Return [X, Y] of the center of cell containing provided text 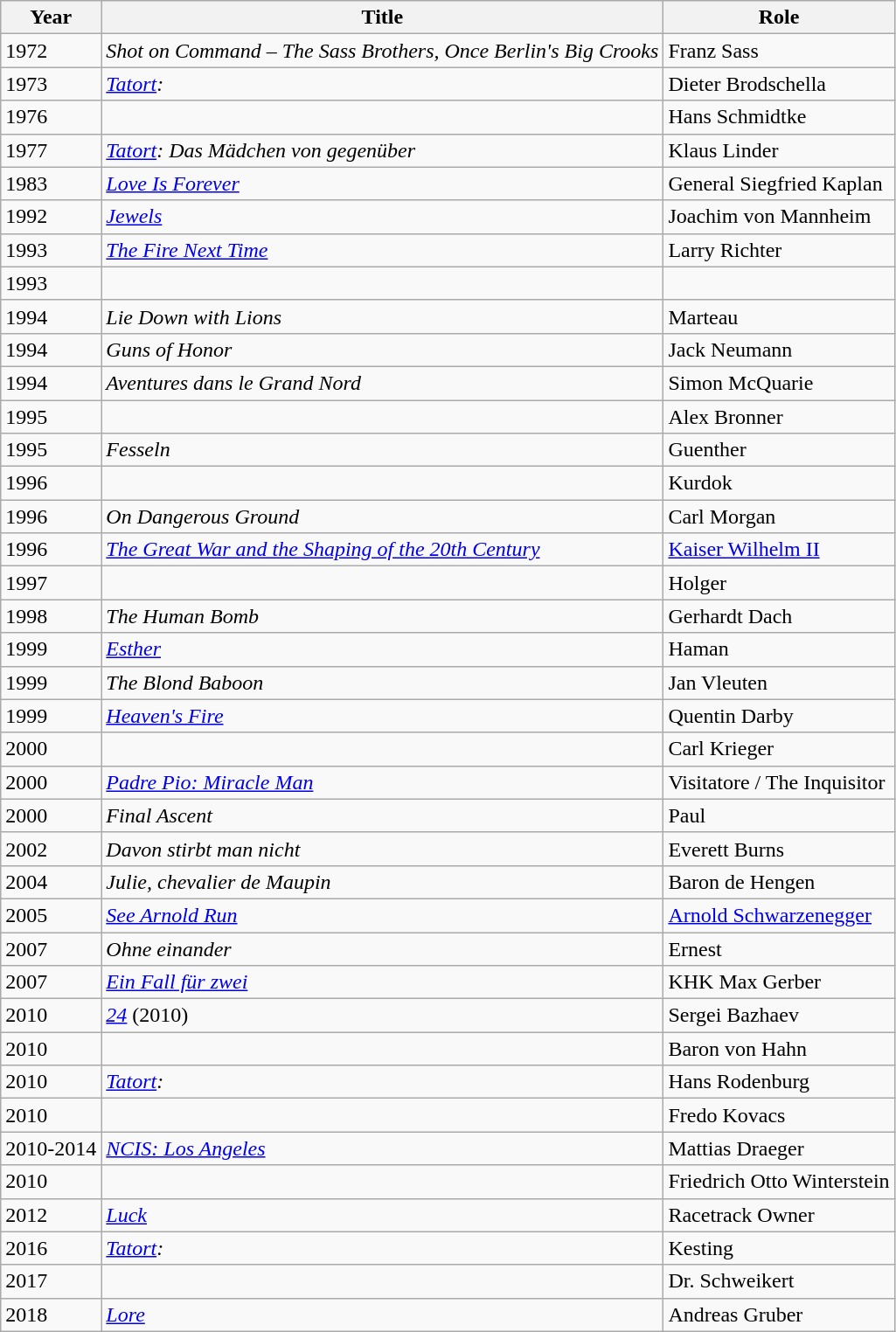
Dr. Schweikert [779, 1281]
Simon McQuarie [779, 383]
On Dangerous Ground [383, 517]
General Siegfried Kaplan [779, 184]
KHK Max Gerber [779, 982]
Visitatore / The Inquisitor [779, 782]
Klaus Linder [779, 150]
Tatort: Das Mädchen von gegenüber [383, 150]
Love Is Forever [383, 184]
Heaven's Fire [383, 716]
Arnold Schwarzenegger [779, 915]
Guns of Honor [383, 350]
Franz Sass [779, 51]
2005 [51, 915]
Joachim von Mannheim [779, 217]
1972 [51, 51]
Jan Vleuten [779, 683]
1973 [51, 84]
Larry Richter [779, 250]
Ernest [779, 948]
Alex Bronner [779, 417]
Jack Neumann [779, 350]
Andreas Gruber [779, 1315]
2010-2014 [51, 1148]
Kaiser Wilhelm II [779, 550]
Hans Rodenburg [779, 1082]
2004 [51, 882]
Baron von Hahn [779, 1049]
Paul [779, 815]
Shot on Command – The Sass Brothers, Once Berlin's Big Crooks [383, 51]
The Human Bomb [383, 616]
Guenther [779, 450]
Quentin Darby [779, 716]
Jewels [383, 217]
Lie Down with Lions [383, 316]
Fesseln [383, 450]
Lore [383, 1315]
1998 [51, 616]
1977 [51, 150]
See Arnold Run [383, 915]
Dieter Brodschella [779, 84]
2002 [51, 849]
Fredo Kovacs [779, 1115]
Haman [779, 649]
The Great War and the Shaping of the 20th Century [383, 550]
Davon stirbt man nicht [383, 849]
Racetrack Owner [779, 1215]
1997 [51, 583]
Ohne einander [383, 948]
The Fire Next Time [383, 250]
Gerhardt Dach [779, 616]
Kurdok [779, 483]
NCIS: Los Angeles [383, 1148]
1992 [51, 217]
24 (2010) [383, 1016]
Title [383, 17]
Carl Morgan [779, 517]
Role [779, 17]
Julie, chevalier de Maupin [383, 882]
2012 [51, 1215]
Marteau [779, 316]
Ein Fall für zwei [383, 982]
Carl Krieger [779, 749]
The Blond Baboon [383, 683]
Baron de Hengen [779, 882]
Kesting [779, 1248]
Friedrich Otto Winterstein [779, 1182]
2017 [51, 1281]
Everett Burns [779, 849]
Holger [779, 583]
2016 [51, 1248]
2018 [51, 1315]
Aventures dans le Grand Nord [383, 383]
Padre Pio: Miracle Man [383, 782]
1976 [51, 117]
Luck [383, 1215]
1983 [51, 184]
Year [51, 17]
Mattias Draeger [779, 1148]
Hans Schmidtke [779, 117]
Final Ascent [383, 815]
Sergei Bazhaev [779, 1016]
Esther [383, 649]
